Return the (x, y) coordinate for the center point of the cell that contains the specified text.  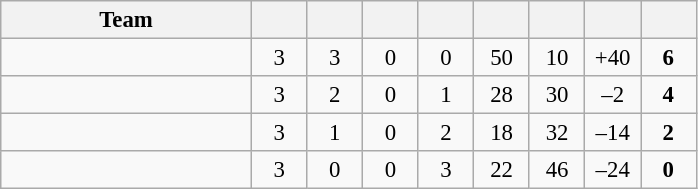
4 (668, 95)
Team (126, 20)
–14 (613, 133)
6 (668, 58)
50 (502, 58)
32 (557, 133)
+40 (613, 58)
18 (502, 133)
10 (557, 58)
30 (557, 95)
28 (502, 95)
–24 (613, 170)
22 (502, 170)
–2 (613, 95)
46 (557, 170)
